Pinpoint the cell where the given text exists, returning its (X, Y) midpoint coordinate. 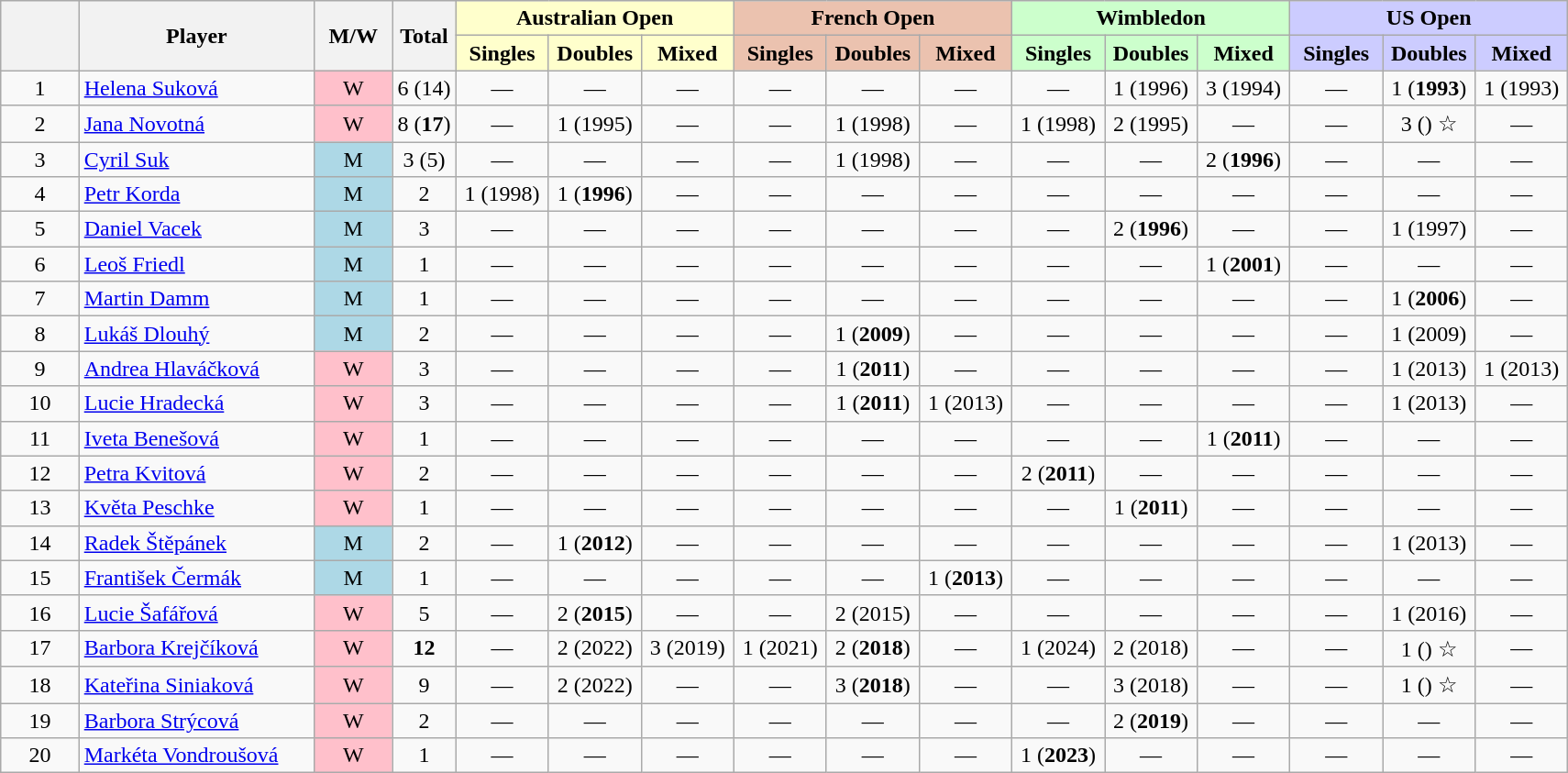
US Open (1429, 18)
Lukáš Dlouhý (196, 334)
1 (2023) (1058, 756)
6 (14) (424, 88)
Lucie Šafářová (196, 613)
14 (40, 543)
Kateřina Siniaková (196, 685)
Barbora Krejčíková (196, 648)
20 (40, 756)
4 (40, 194)
19 (40, 720)
Lucie Hradecká (196, 403)
1 (2006) (1429, 299)
1 (2024) (1058, 648)
French Open (873, 18)
1 (2016) (1429, 613)
M/W (354, 36)
7 (40, 299)
Australian Open (594, 18)
Leoš Friedl (196, 264)
3 (1994) (1243, 88)
Cyril Suk (196, 159)
Iveta Benešová (196, 438)
3 (5) (424, 159)
3 (2019) (688, 648)
Markéta Vondroušová (196, 756)
13 (40, 508)
Andrea Hlaváčková (196, 369)
11 (40, 438)
15 (40, 578)
Wimbledon (1150, 18)
1 (2012) (594, 543)
Player (196, 36)
Martin Damm (196, 299)
Květa Peschke (196, 508)
Petra Kvitová (196, 473)
1 (1995) (594, 124)
Jana Novotná (196, 124)
1 (2021) (779, 648)
1 (1997) (1429, 229)
10 (40, 403)
2 (1995) (1150, 124)
3 () ☆ (1429, 124)
8 (40, 334)
Daniel Vacek (196, 229)
2 (2019) (1150, 720)
Radek Štěpánek (196, 543)
2 (2011) (1058, 473)
Petr Korda (196, 194)
16 (40, 613)
8 (17) (424, 124)
František Čermák (196, 578)
18 (40, 685)
1 (2001) (1243, 264)
Total (424, 36)
6 (40, 264)
Barbora Strýcová (196, 720)
17 (40, 648)
Helena Suková (196, 88)
